From the cell containing the given text, extract its center point as [X, Y] coordinate. 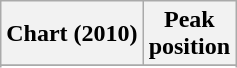
Chart (2010) [72, 34]
Peak position [189, 34]
